Return the (x, y) coordinate for the center point of the cell that contains the specified text.  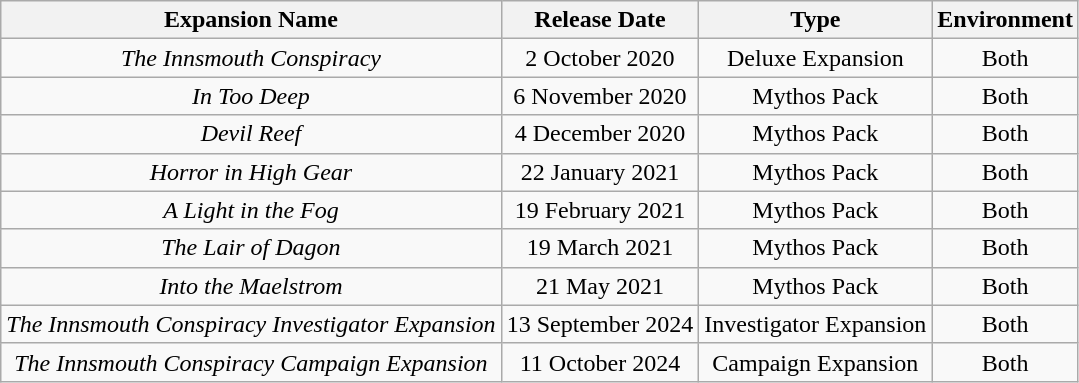
Investigator Expansion (816, 324)
6 November 2020 (600, 96)
2 October 2020 (600, 58)
Release Date (600, 20)
22 January 2021 (600, 172)
Deluxe Expansion (816, 58)
13 September 2024 (600, 324)
In Too Deep (251, 96)
The Lair of Dagon (251, 248)
Horror in High Gear (251, 172)
21 May 2021 (600, 286)
Into the Maelstrom (251, 286)
Devil Reef (251, 134)
Expansion Name (251, 20)
11 October 2024 (600, 362)
4 December 2020 (600, 134)
A Light in the Fog (251, 210)
19 February 2021 (600, 210)
19 March 2021 (600, 248)
The Innsmouth Conspiracy Investigator Expansion (251, 324)
The Innsmouth Conspiracy Campaign Expansion (251, 362)
Campaign Expansion (816, 362)
Type (816, 20)
The Innsmouth Conspiracy (251, 58)
Environment (1006, 20)
